Locate the cell with the specified text and output its (X, Y) center coordinate. 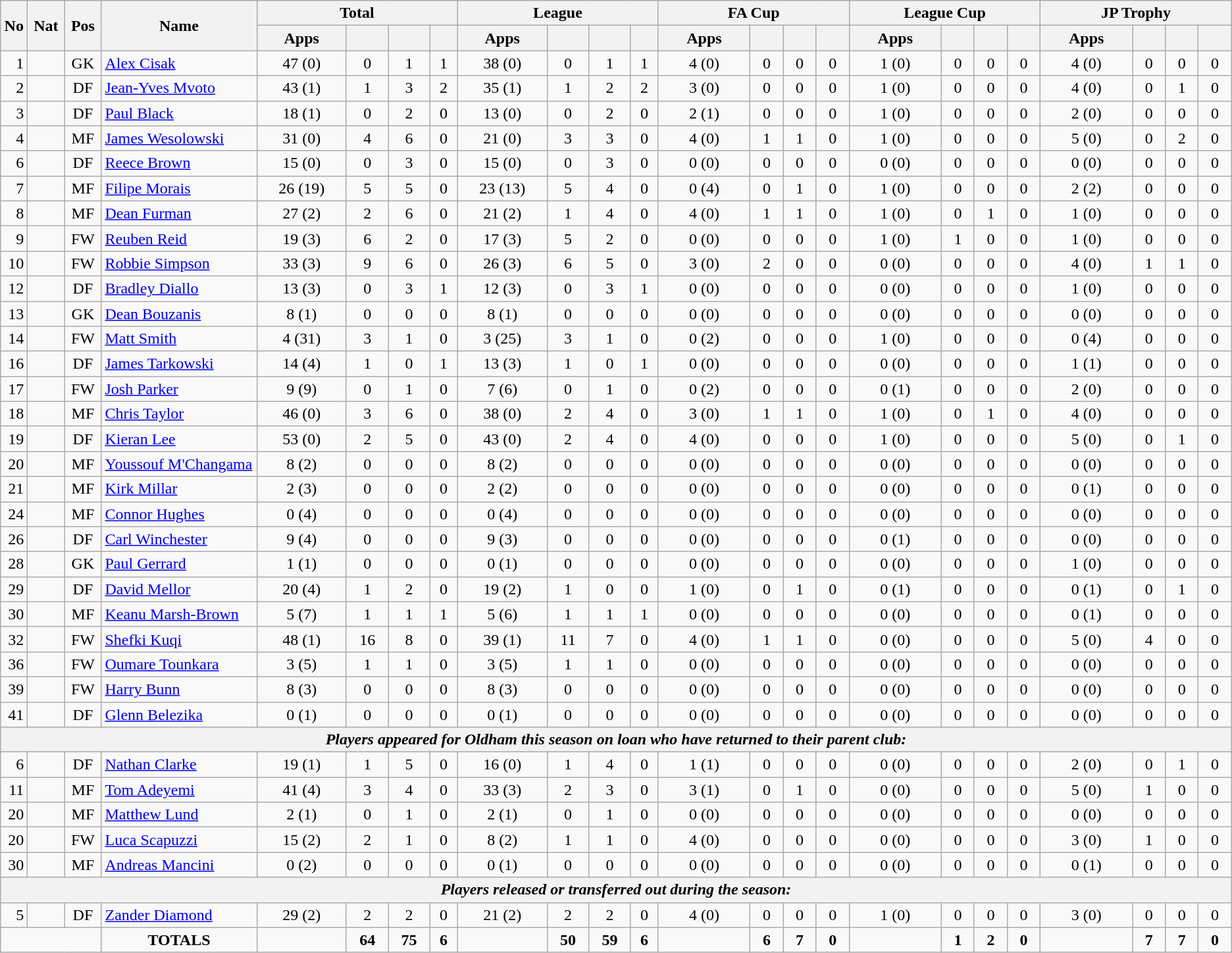
Zander Diamond (179, 915)
9 (3) (502, 539)
9 (4) (301, 539)
19 (1) (301, 765)
Kieran Lee (179, 439)
7 (6) (502, 389)
59 (609, 940)
TOTALS (179, 940)
Connor Hughes (179, 514)
Andreas Mancini (179, 865)
Keanu Marsh-Brown (179, 614)
Pos (83, 26)
26 (14, 539)
Jean-Yves Mvoto (179, 88)
4 (31) (301, 339)
19 (3) (301, 238)
9 (9) (301, 389)
Dean Furman (179, 213)
Paul Gerrard (179, 564)
James Wesolowski (179, 138)
50 (567, 940)
32 (14, 639)
Kirk Millar (179, 489)
28 (14, 564)
Youssouf M'Changama (179, 464)
Glenn Belezika (179, 714)
36 (14, 664)
21 (14, 489)
15 (2) (301, 840)
Harry Bunn (179, 689)
Filipe Morais (179, 188)
26 (19) (301, 188)
10 (14, 263)
League Cup (944, 13)
23 (13) (502, 188)
Bradley Diallo (179, 288)
Name (179, 26)
League (558, 13)
Shefki Kuqi (179, 639)
18 (14, 414)
24 (14, 514)
Matthew Lund (179, 815)
Nat (46, 26)
13 (14, 314)
No (14, 26)
Reuben Reid (179, 238)
26 (3) (502, 263)
Josh Parker (179, 389)
12 (14, 288)
Chris Taylor (179, 414)
Oumare Tounkara (179, 664)
19 (14, 439)
35 (1) (502, 88)
18 (1) (301, 113)
13 (0) (502, 113)
David Mellor (179, 589)
43 (0) (502, 439)
64 (367, 940)
46 (0) (301, 414)
31 (0) (301, 138)
14 (4) (301, 364)
14 (14, 339)
75 (409, 940)
Matt Smith (179, 339)
53 (0) (301, 439)
17 (3) (502, 238)
17 (14, 389)
19 (2) (502, 589)
3 (1) (704, 790)
29 (14, 589)
Alex Cisak (179, 63)
Players appeared for Oldham this season on loan who have returned to their parent club: (616, 740)
21 (0) (502, 138)
3 (25) (502, 339)
James Tarkowski (179, 364)
Carl Winchester (179, 539)
Luca Scapuzzi (179, 840)
41 (14, 714)
Paul Black (179, 113)
Tom Adeyemi (179, 790)
JP Trophy (1136, 13)
Nathan Clarke (179, 765)
29 (2) (301, 915)
5 (7) (301, 614)
5 (6) (502, 614)
27 (2) (301, 213)
Total (357, 13)
20 (4) (301, 589)
43 (1) (301, 88)
Reece Brown (179, 163)
Robbie Simpson (179, 263)
FA Cup (754, 13)
48 (1) (301, 639)
12 (3) (502, 288)
Players released or transferred out during the season: (616, 890)
47 (0) (301, 63)
Dean Bouzanis (179, 314)
39 (1) (502, 639)
41 (4) (301, 790)
16 (0) (502, 765)
39 (14, 689)
2 (3) (301, 489)
